Determine the [x, y] coordinate at the center of the cell enclosing the given text.  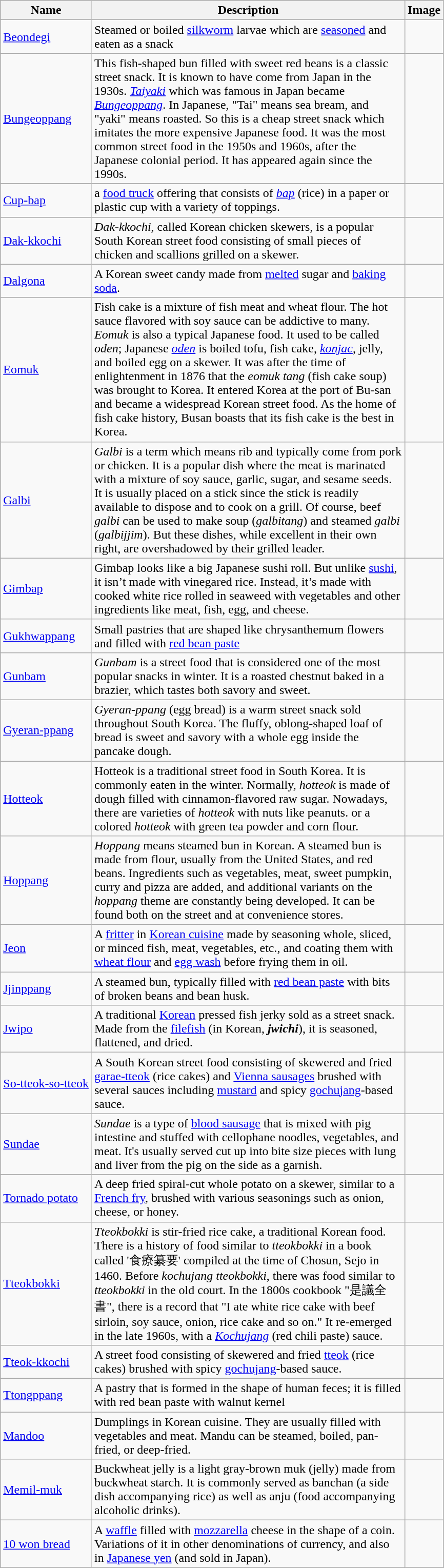
Image [425, 10]
A pastry that is formed in the shape of human feces; it is filled with red bean paste with walnut kernel [248, 1395]
Eomuk [46, 369]
Description [248, 10]
A steamed bun, typically filled with red bean paste with bits of broken beans and bean husk. [248, 989]
Cup-bap [46, 200]
Bungeoppang [46, 118]
Hoppang [46, 880]
Memil-muk [46, 1490]
Ttongppang [46, 1395]
Dak-kkochi [46, 241]
Gimbap [46, 589]
Jjinppang [46, 989]
Beondegi [46, 37]
Tteok-kkochi [46, 1362]
Jeon [46, 948]
A street food consisting of skewered and fried tteok (rice cakes) brushed with spicy gochujang-based sauce. [248, 1362]
Hotteok [46, 799]
Dalgona [46, 281]
Gukhwappang [46, 636]
Steamed or boiled silkworm larvae which are seasoned and eaten as a snack [248, 37]
Gunbam [46, 676]
So-tteok-so-tteok [46, 1083]
A deep fried spiral-cut whole potato on a skewer, similar to a French fry, brushed with various seasonings such as onion, cheese, or honey. [248, 1198]
A Korean sweet candy made from melted sugar and baking soda. [248, 281]
Tteokbokki [46, 1283]
Sundae [46, 1144]
Small pastries that are shaped like chrysanthemum flowers and filled with red bean paste [248, 636]
a food truck offering that consists of bap (rice) in a paper or plastic cup with a variety of toppings. [248, 200]
Gyeran-ppang [46, 730]
Galbi [46, 500]
Jwipo [46, 1029]
10 won bread [46, 1544]
Mandoo [46, 1436]
Tornado potato [46, 1198]
Dumplings in Korean cuisine. They are usually filled with vegetables and meat. Mandu can be steamed, boiled, pan-fried, or deep-fried. [248, 1436]
Name [46, 10]
A traditional Korean pressed fish jerky sold as a street snack. Made from the filefish (in Korean, jwichi), it is seasoned, flattened, and dried. [248, 1029]
